Capture the cell that displays the provided text and extract its [x, y] central coordinate. 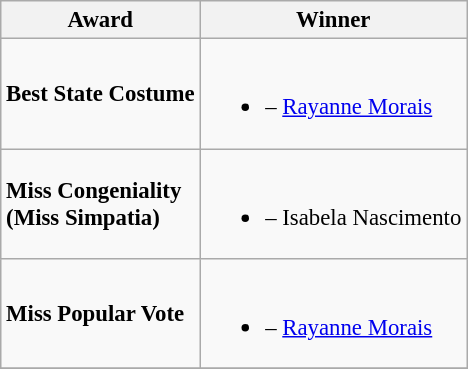
Miss Congeniality(Miss Simpatia) [100, 204]
Award [100, 20]
Miss Popular Vote [100, 314]
Best State Costume [100, 94]
– Isabela Nascimento [334, 204]
Winner [334, 20]
